Determine the (x, y) coordinate at the center of the cell enclosing the given text.  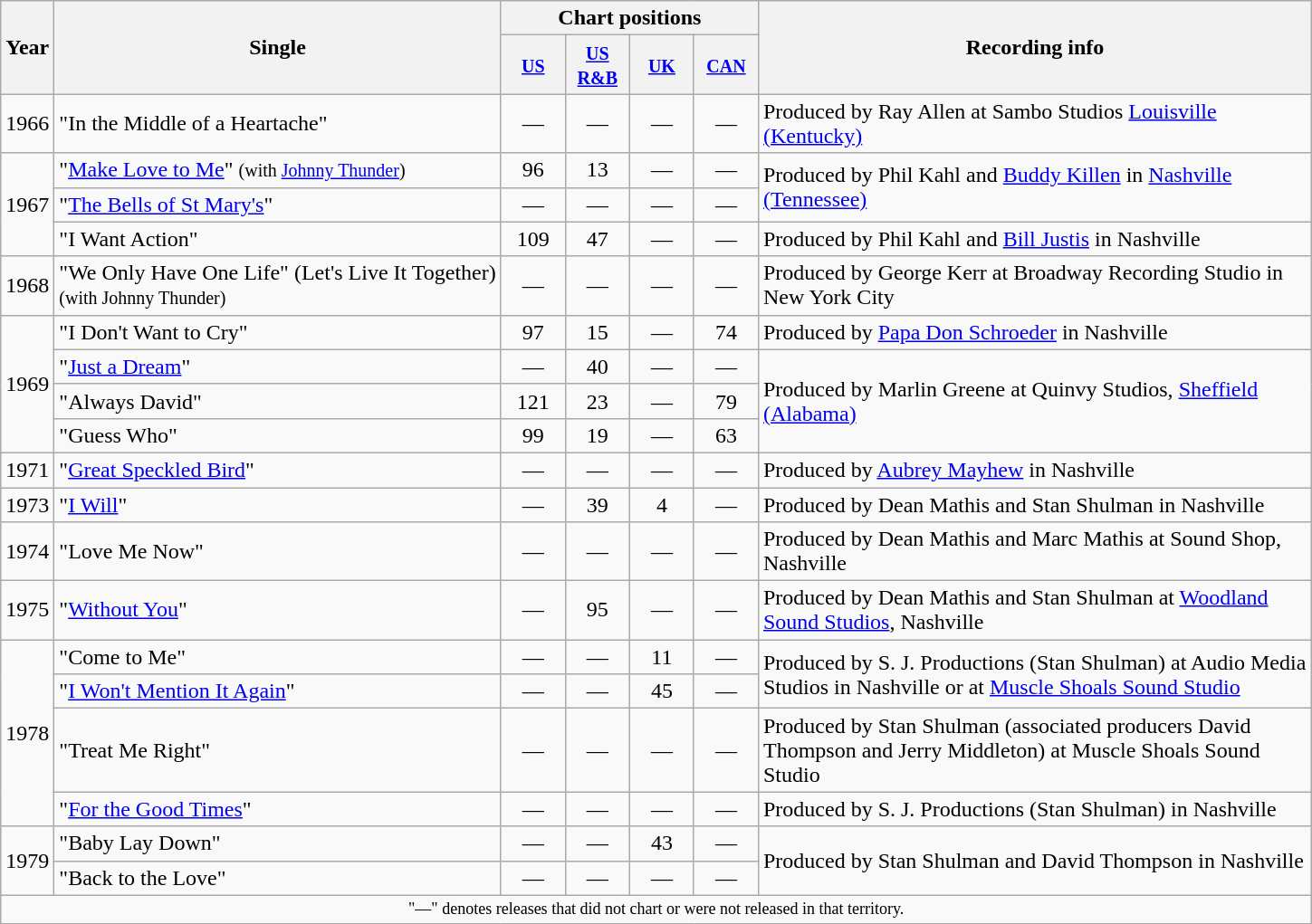
Produced by George Kerr at Broadway Recording Studio in New York City (1034, 286)
"Without You" (277, 610)
97 (532, 332)
"We Only Have One Life" (Let's Live It Together) (with Johnny Thunder) (277, 286)
US (532, 65)
"I Won't Mention It Again" (277, 691)
CAN (726, 65)
Produced by S. J. Productions (Stan Shulman) in Nashville (1034, 809)
Produced by Dean Mathis and Stan Shulman at Woodland Sound Studios, Nashville (1034, 610)
"Love Me Now" (277, 552)
"I Want Action" (277, 239)
95 (598, 610)
1967 (27, 205)
43 (661, 843)
Produced by Ray Allen at Sambo Studios Louisville (Kentucky) (1034, 123)
1974 (27, 552)
"Make Love to Me" (with Johnny Thunder) (277, 170)
79 (726, 401)
Produced by Stan Shulman (associated producers David Thompson and Jerry Middleton) at Muscle Shoals Sound Studio (1034, 750)
1975 (27, 610)
"The Bells of St Mary's" (277, 205)
Produced by Phil Kahl and Buddy Killen in Nashville (Tennessee) (1034, 187)
1979 (27, 861)
1966 (27, 123)
"Great Speckled Bird" (277, 470)
47 (598, 239)
109 (532, 239)
63 (726, 435)
USR&B (598, 65)
23 (598, 401)
Single (277, 47)
99 (532, 435)
"—" denotes releases that did not chart or were not released in that territory. (656, 909)
13 (598, 170)
96 (532, 170)
"For the Good Times" (277, 809)
19 (598, 435)
11 (661, 657)
1968 (27, 286)
1969 (27, 384)
"Come to Me" (277, 657)
"Back to the Love" (277, 878)
"In the Middle of a Heartache" (277, 123)
Produced by Marlin Greene at Quinvy Studios, Sheffield (Alabama) (1034, 401)
Recording info (1034, 47)
UK (661, 65)
Produced by Phil Kahl and Bill Justis in Nashville (1034, 239)
39 (598, 504)
"Treat Me Right" (277, 750)
Year (27, 47)
1971 (27, 470)
4 (661, 504)
"I Will" (277, 504)
Produced by Aubrey Mayhew in Nashville (1034, 470)
121 (532, 401)
Produced by Stan Shulman and David Thompson in Nashville (1034, 861)
"Baby Lay Down" (277, 843)
74 (726, 332)
"Always David" (277, 401)
Produced by Dean Mathis and Stan Shulman in Nashville (1034, 504)
1973 (27, 504)
Produced by S. J. Productions (Stan Shulman) at Audio Media Studios in Nashville or at Muscle Shoals Sound Studio (1034, 674)
Chart positions (629, 18)
Produced by Dean Mathis and Marc Mathis at Sound Shop, Nashville (1034, 552)
"Just a Dream" (277, 367)
1978 (27, 733)
45 (661, 691)
Produced by Papa Don Schroeder in Nashville (1034, 332)
40 (598, 367)
"Guess Who" (277, 435)
15 (598, 332)
"I Don't Want to Cry" (277, 332)
